Provide the [X, Y] coordinate of the cell's center where the given text is located.  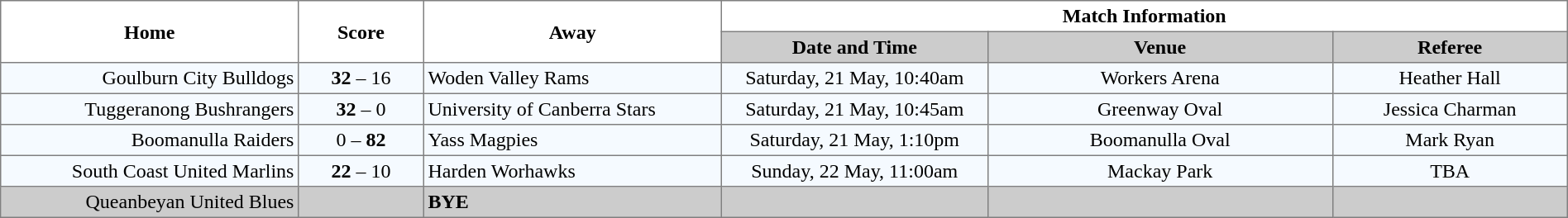
Mark Ryan [1450, 140]
Saturday, 21 May, 10:45am [854, 109]
Yass Magpies [572, 140]
Referee [1450, 47]
32 – 0 [361, 109]
Mackay Park [1159, 171]
Goulburn City Bulldogs [150, 78]
Date and Time [854, 47]
Workers Arena [1159, 78]
University of Canberra Stars [572, 109]
Woden Valley Rams [572, 78]
Harden Worhawks [572, 171]
Saturday, 21 May, 10:40am [854, 78]
Boomanulla Raiders [150, 140]
Sunday, 22 May, 11:00am [854, 171]
22 – 10 [361, 171]
Venue [1159, 47]
0 – 82 [361, 140]
Home [150, 31]
32 – 16 [361, 78]
Heather Hall [1450, 78]
Match Information [1145, 17]
Boomanulla Oval [1159, 140]
Jessica Charman [1450, 109]
Queanbeyan United Blues [150, 202]
TBA [1450, 171]
Tuggeranong Bushrangers [150, 109]
Saturday, 21 May, 1:10pm [854, 140]
Greenway Oval [1159, 109]
Away [572, 31]
BYE [572, 202]
South Coast United Marlins [150, 171]
Score [361, 31]
